Extract the [x, y] coordinate from the center of the cell holding the provided text.  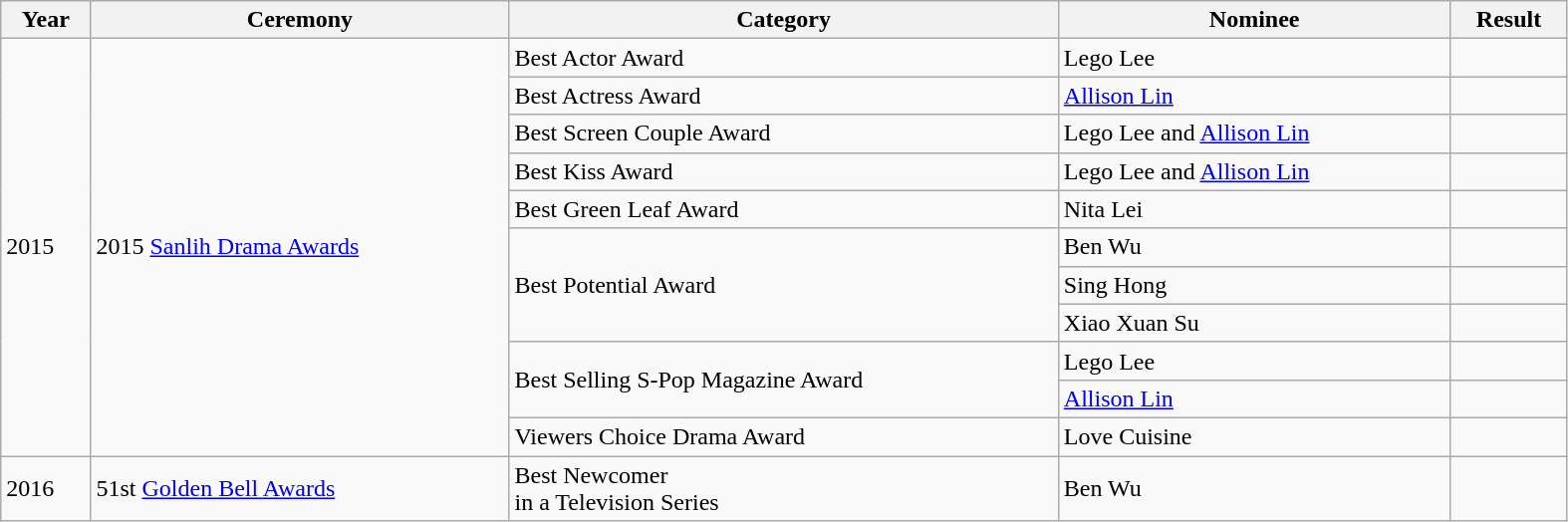
Best Screen Couple Award [783, 133]
51st Golden Bell Awards [300, 488]
Category [783, 20]
Best Actor Award [783, 58]
Love Cuisine [1254, 436]
Best Selling S-Pop Magazine Award [783, 380]
2015 Sanlih Drama Awards [300, 247]
2016 [46, 488]
Best Actress Award [783, 96]
Ceremony [300, 20]
2015 [46, 247]
Best Newcomerin a Television Series [783, 488]
Xiao Xuan Su [1254, 323]
Year [46, 20]
Best Kiss Award [783, 171]
Result [1508, 20]
Nita Lei [1254, 209]
Best Potential Award [783, 285]
Nominee [1254, 20]
Best Green Leaf Award [783, 209]
Viewers Choice Drama Award [783, 436]
Sing Hong [1254, 285]
